From the cell containing the given text, extract its center point as (x, y) coordinate. 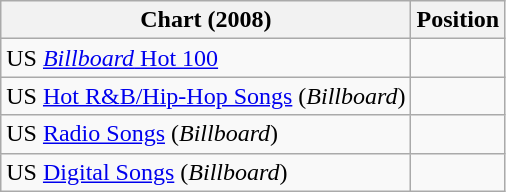
US Billboard Hot 100 (206, 58)
Chart (2008) (206, 20)
US Digital Songs (Billboard) (206, 172)
US Hot R&B/Hip-Hop Songs (Billboard) (206, 96)
Position (458, 20)
US Radio Songs (Billboard) (206, 134)
